Extract the [x, y] coordinate from the center of the cell holding the provided text.  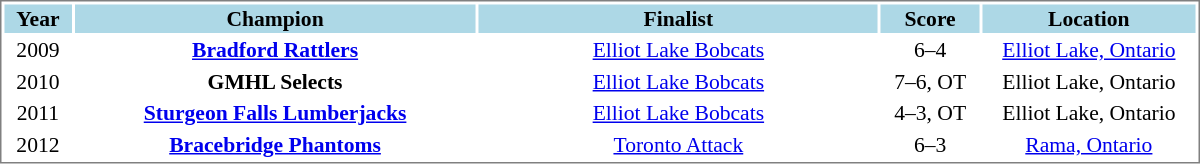
6–3 [930, 144]
Rama, Ontario [1088, 144]
4–3, OT [930, 113]
Toronto Attack [678, 144]
Score [930, 18]
Year [38, 18]
2011 [38, 113]
2010 [38, 82]
Bradford Rattlers [274, 50]
7–6, OT [930, 82]
2012 [38, 144]
6–4 [930, 50]
Location [1088, 18]
Bracebridge Phantoms [274, 144]
Finalist [678, 18]
GMHL Selects [274, 82]
Sturgeon Falls Lumberjacks [274, 113]
2009 [38, 50]
Champion [274, 18]
